Pinpoint the cell where the given text exists, returning its (x, y) midpoint coordinate. 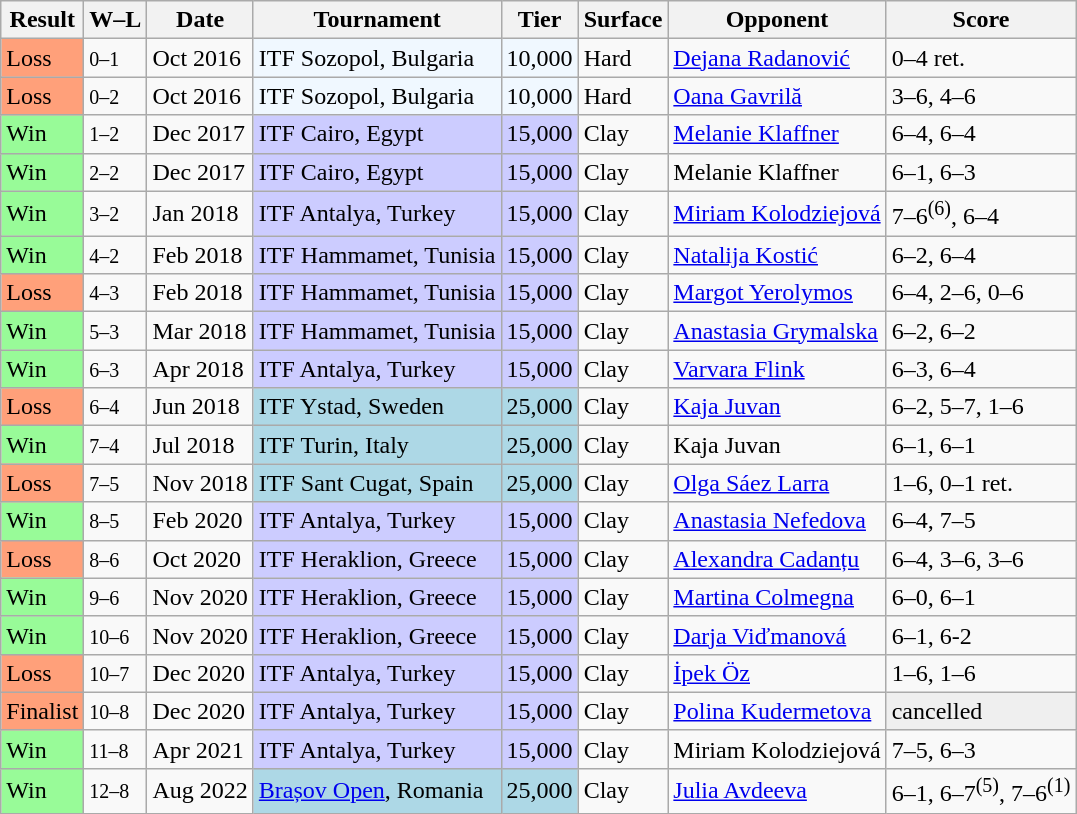
6–1, 6–3 (981, 172)
Apr 2018 (200, 369)
Score (981, 20)
0–1 (116, 58)
10–6 (116, 635)
Varvara Flink (777, 369)
Darja Viďmanová (777, 635)
W–L (116, 20)
Oana Gavrilă (777, 96)
Tier (540, 20)
7–4 (116, 445)
6–3 (116, 369)
2–2 (116, 172)
Result (42, 20)
1–6, 0–1 ret. (981, 483)
3–2 (116, 214)
6–2, 6–2 (981, 331)
Opponent (777, 20)
4–3 (116, 293)
6–2, 5–7, 1–6 (981, 407)
Tournament (377, 20)
Polina Kudermetova (777, 711)
6–1, 6–7(5), 7–6(1) (981, 790)
12–8 (116, 790)
Natalija Kostić (777, 255)
Finalist (42, 711)
Alexandra Cadanțu (777, 559)
Margot Yerolymos (777, 293)
6–2, 6–4 (981, 255)
Julia Avdeeva (777, 790)
6–4, 7–5 (981, 521)
6–4, 3–6, 3–6 (981, 559)
7–6(6), 6–4 (981, 214)
5–3 (116, 331)
Jun 2018 (200, 407)
Oct 2020 (200, 559)
Jul 2018 (200, 445)
Aug 2022 (200, 790)
6–0, 6–1 (981, 597)
Olga Sáez Larra (777, 483)
Mar 2018 (200, 331)
8–6 (116, 559)
6–4, 2–6, 0–6 (981, 293)
ITF Turin, Italy (377, 445)
6–4, 6–4 (981, 134)
Nov 2018 (200, 483)
cancelled (981, 711)
4–2 (116, 255)
İpek Öz (777, 673)
6–3, 6–4 (981, 369)
1–6, 1–6 (981, 673)
11–8 (116, 749)
7–5, 6–3 (981, 749)
6–4 (116, 407)
Dejana Radanović (777, 58)
9–6 (116, 597)
Brașov Open, Romania (377, 790)
Apr 2021 (200, 749)
ITF Sant Cugat, Spain (377, 483)
Anastasia Nefedova (777, 521)
8–5 (116, 521)
10–7 (116, 673)
Jan 2018 (200, 214)
0–2 (116, 96)
1–2 (116, 134)
Date (200, 20)
10–8 (116, 711)
Anastasia Grymalska (777, 331)
ITF Ystad, Sweden (377, 407)
0–4 ret. (981, 58)
3–6, 4–6 (981, 96)
Feb 2020 (200, 521)
6–1, 6-2 (981, 635)
Surface (623, 20)
6–1, 6–1 (981, 445)
7–5 (116, 483)
Martina Colmegna (777, 597)
